From the cell containing the given text, extract its center point as [X, Y] coordinate. 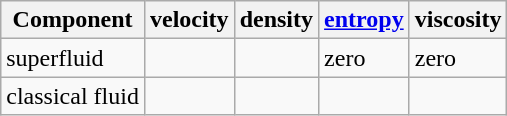
classical fluid [73, 96]
superfluid [73, 58]
density [276, 20]
Component [73, 20]
viscosity [458, 20]
velocity [189, 20]
entropy [364, 20]
